Pinpoint the cell where the given text exists, returning its (x, y) midpoint coordinate. 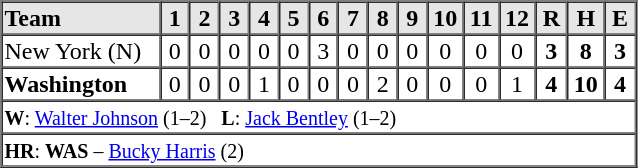
11 (480, 18)
5 (294, 18)
R (552, 18)
HR: WAS – Bucky Harris (2) (319, 150)
H (586, 18)
12 (517, 18)
W: Walter Johnson (1–2) L: Jack Bentley (1–2) (319, 116)
9 (413, 18)
6 (323, 18)
7 (353, 18)
New York (N) (81, 50)
Washington (81, 84)
Team (81, 18)
E (620, 18)
